Return [X, Y] of the center of cell containing provided text 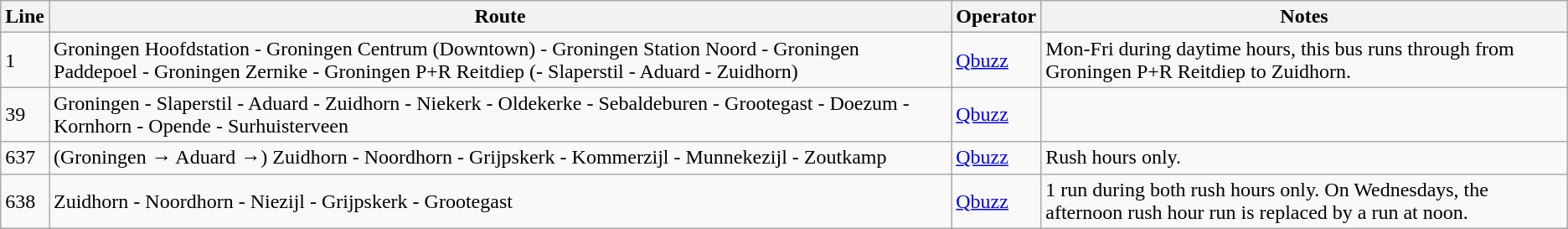
637 [25, 158]
(Groningen → Aduard →) Zuidhorn - Noordhorn - Grijpskerk - Kommerzijl - Munnekezijl - Zoutkamp [499, 158]
Zuidhorn - Noordhorn - Niezijl - Grijpskerk - Grootegast [499, 201]
1 run during both rush hours only. On Wednesdays, the afternoon rush hour run is replaced by a run at noon. [1305, 201]
Groningen - Slaperstil - Aduard - Zuidhorn - Niekerk - Oldekerke - Sebaldeburen - Grootegast - Doezum - Kornhorn - Opende - Surhuisterveen [499, 114]
39 [25, 114]
1 [25, 60]
Notes [1305, 17]
Route [499, 17]
Rush hours only. [1305, 158]
Operator [997, 17]
Line [25, 17]
Mon-Fri during daytime hours, this bus runs through from Groningen P+R Reitdiep to Zuidhorn. [1305, 60]
638 [25, 201]
